Return [X, Y] of the center of cell containing provided text 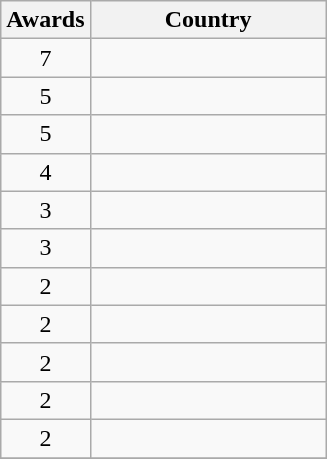
4 [46, 172]
Awards [46, 20]
7 [46, 58]
Country [208, 20]
